Provide the (X, Y) coordinate of the cell's center where the given text is located.  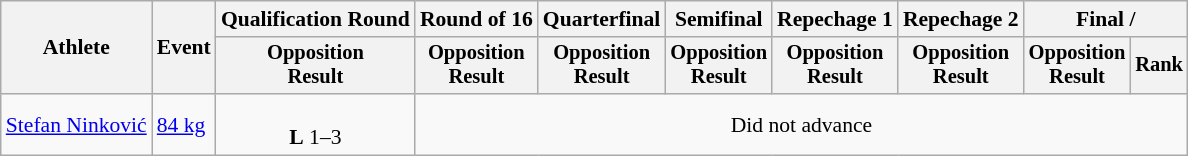
Quarterfinal (602, 19)
L 1–3 (316, 124)
Stefan Ninković (76, 124)
Qualification Round (316, 19)
Rank (1159, 66)
84 kg (184, 124)
Semifinal (718, 19)
Athlete (76, 48)
Final / (1106, 19)
Repechage 2 (961, 19)
Did not advance (802, 124)
Round of 16 (476, 19)
Repechage 1 (835, 19)
Event (184, 48)
